Locate the cell with the specified text and output its (X, Y) center coordinate. 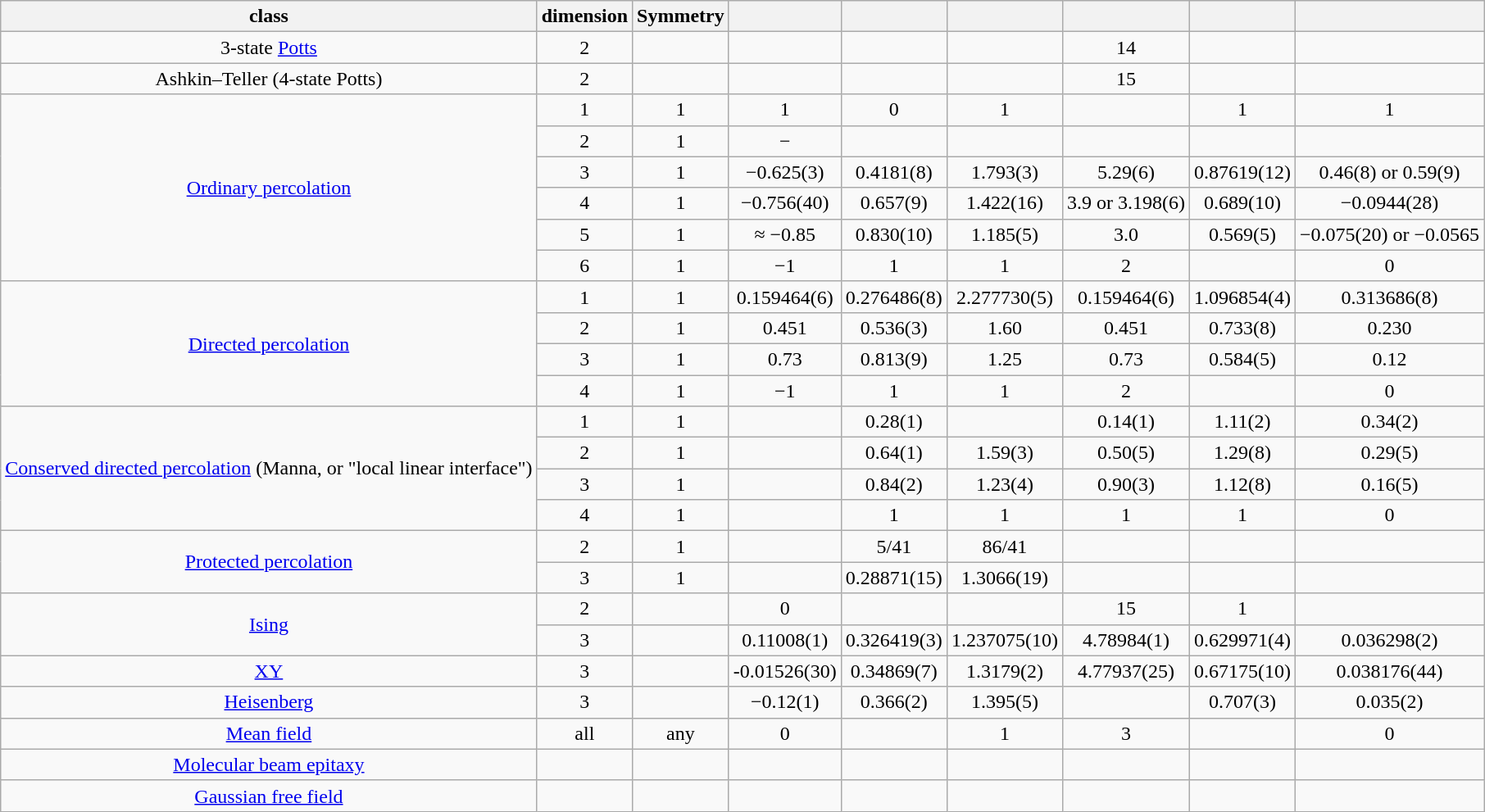
XY (269, 671)
Molecular beam epitaxy (269, 764)
0.67175(10) (1242, 671)
0.313686(8) (1389, 297)
3.9 or 3.198(6) (1126, 203)
−0.12(1) (785, 702)
0.12 (1389, 359)
class (269, 16)
1.25 (1005, 359)
0.64(1) (893, 453)
5.29(6) (1126, 172)
−0.625(3) (785, 172)
0.84(2) (893, 484)
1.3179(2) (1005, 671)
any (681, 733)
0.629971(4) (1242, 640)
dimension (584, 16)
Protected percolation (269, 562)
0.366(2) (893, 702)
0.29(5) (1389, 453)
0.28871(15) (893, 578)
−0.0944(28) (1389, 203)
all (584, 733)
0.90(3) (1126, 484)
0.50(5) (1126, 453)
0.326419(3) (893, 640)
4.78984(1) (1126, 640)
0.34(2) (1389, 422)
0.689(10) (1242, 203)
Gaussian free field (269, 796)
1.29(8) (1242, 453)
0.46(8) or 0.59(9) (1389, 172)
0.4181(8) (893, 172)
86/41 (1005, 547)
≈ −0.85 (785, 234)
3-state Potts (269, 48)
1.096854(4) (1242, 297)
−0.075(20) or −0.0565 (1389, 234)
0.276486(8) (893, 297)
Directed percolation (269, 343)
− (785, 141)
Ashkin–Teller (4-state Potts) (269, 79)
Heisenberg (269, 702)
0.16(5) (1389, 484)
0.34869(7) (893, 671)
Ising (269, 624)
1.237075(10) (1005, 640)
2.277730(5) (1005, 297)
1.60 (1005, 328)
1.11(2) (1242, 422)
1.23(4) (1005, 484)
1.3066(19) (1005, 578)
0.036298(2) (1389, 640)
0.038176(44) (1389, 671)
0.87619(12) (1242, 172)
0.813(9) (893, 359)
Symmetry (681, 16)
0.733(8) (1242, 328)
Mean field (269, 733)
-0.01526(30) (785, 671)
0.707(3) (1242, 702)
1.185(5) (1005, 234)
0.035(2) (1389, 702)
0.584(5) (1242, 359)
0.569(5) (1242, 234)
1.422(16) (1005, 203)
5/41 (893, 547)
1.12(8) (1242, 484)
14 (1126, 48)
−0.756(40) (785, 203)
0.14(1) (1126, 422)
3.0 (1126, 234)
1.59(3) (1005, 453)
0.657(9) (893, 203)
0.230 (1389, 328)
1.793(3) (1005, 172)
0.536(3) (893, 328)
6 (584, 265)
0.830(10) (893, 234)
1.395(5) (1005, 702)
5 (584, 234)
4.77937(25) (1126, 671)
0.28(1) (893, 422)
Conserved directed percolation (Manna, or "local linear interface") (269, 469)
0.11008(1) (785, 640)
Ordinary percolation (269, 188)
